From the cell containing the given text, extract its center point as [x, y] coordinate. 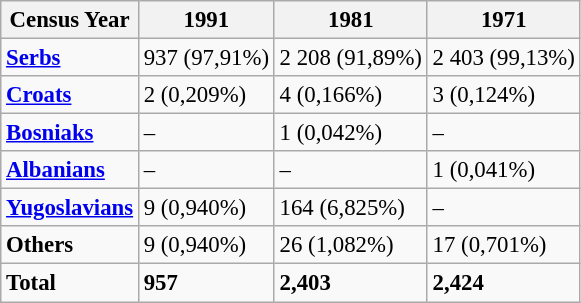
Others [70, 245]
1 (0,042%) [350, 133]
2,403 [350, 283]
Serbs [70, 58]
Croats [70, 95]
1981 [350, 20]
2,424 [504, 283]
4 (0,166%) [350, 95]
3 (0,124%) [504, 95]
26 (1,082%) [350, 245]
1971 [504, 20]
Census Year [70, 20]
2 (0,209%) [206, 95]
957 [206, 283]
2 403 (99,13%) [504, 58]
1 (0,041%) [504, 170]
17 (0,701%) [504, 245]
Bosniaks [70, 133]
937 (97,91%) [206, 58]
Albanians [70, 170]
1991 [206, 20]
2 208 (91,89%) [350, 58]
Total [70, 283]
Yugoslavians [70, 208]
164 (6,825%) [350, 208]
